From the cell containing the given text, extract its center point as (X, Y) coordinate. 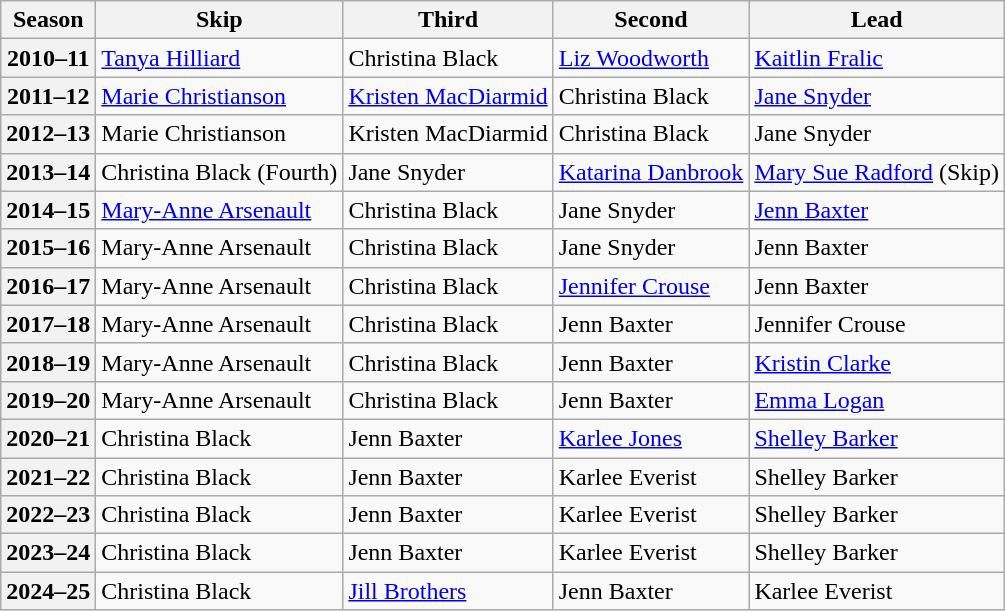
Second (651, 20)
2011–12 (48, 96)
Emma Logan (877, 400)
Third (448, 20)
Christina Black (Fourth) (220, 172)
Katarina Danbrook (651, 172)
Tanya Hilliard (220, 58)
Mary Sue Radford (Skip) (877, 172)
Lead (877, 20)
Season (48, 20)
2016–17 (48, 286)
2018–19 (48, 362)
2012–13 (48, 134)
Karlee Jones (651, 438)
2010–11 (48, 58)
2015–16 (48, 248)
2023–24 (48, 553)
2019–20 (48, 400)
Skip (220, 20)
2024–25 (48, 591)
Jill Brothers (448, 591)
2021–22 (48, 477)
Kristin Clarke (877, 362)
2014–15 (48, 210)
2022–23 (48, 515)
Liz Woodworth (651, 58)
2013–14 (48, 172)
Kaitlin Fralic (877, 58)
2020–21 (48, 438)
2017–18 (48, 324)
